Capture the cell that displays the provided text and extract its [X, Y] central coordinate. 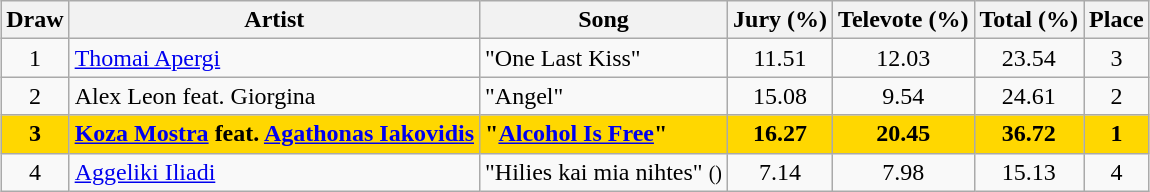
Aggeliki Iliadi [274, 172]
Televote (%) [904, 20]
"Hilies kai mia nihtes" () [604, 172]
9.54 [904, 96]
24.61 [1029, 96]
Koza Mostra feat. Agathonas Iakovidis [274, 134]
16.27 [780, 134]
23.54 [1029, 58]
20.45 [904, 134]
Alex Leon feat. Giorgina [274, 96]
7.14 [780, 172]
"Alcohol Is Free" [604, 134]
15.13 [1029, 172]
Artist [274, 20]
7.98 [904, 172]
Draw [35, 20]
"Angel" [604, 96]
15.08 [780, 96]
36.72 [1029, 134]
12.03 [904, 58]
11.51 [780, 58]
Song [604, 20]
"One Last Kiss" [604, 58]
Total (%) [1029, 20]
Place [1117, 20]
Jury (%) [780, 20]
Thomai Apergi [274, 58]
